Capture the cell that displays the provided text and extract its [X, Y] central coordinate. 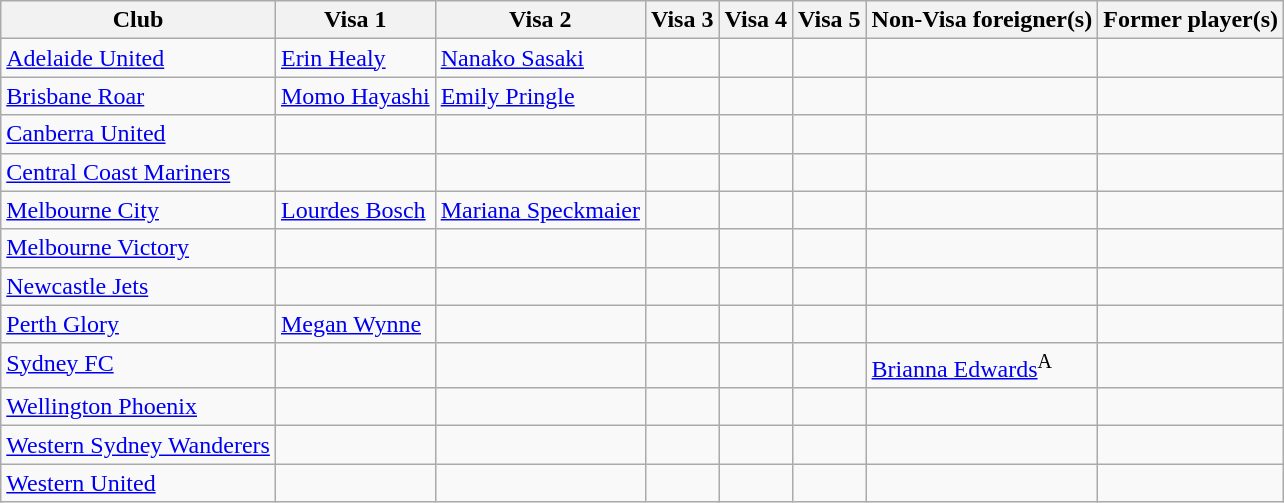
Brianna EdwardsA [982, 366]
Erin Healy [355, 58]
Non-Visa foreigner(s) [982, 20]
Visa 4 [756, 20]
Western United [138, 483]
Brisbane Roar [138, 96]
Megan Wynne [355, 324]
Melbourne Victory [138, 248]
Visa 2 [540, 20]
Former player(s) [1191, 20]
Canberra United [138, 134]
Visa 1 [355, 20]
Perth Glory [138, 324]
Newcastle Jets [138, 286]
Mariana Speckmaier [540, 210]
Club [138, 20]
Lourdes Bosch [355, 210]
Emily Pringle [540, 96]
Momo Hayashi [355, 96]
Wellington Phoenix [138, 407]
Sydney FC [138, 366]
Central Coast Mariners [138, 172]
Melbourne City [138, 210]
Western Sydney Wanderers [138, 445]
Nanako Sasaki [540, 58]
Visa 3 [682, 20]
Visa 5 [830, 20]
Adelaide United [138, 58]
